Provide the [X, Y] coordinate of the cell's center where the given text is located.  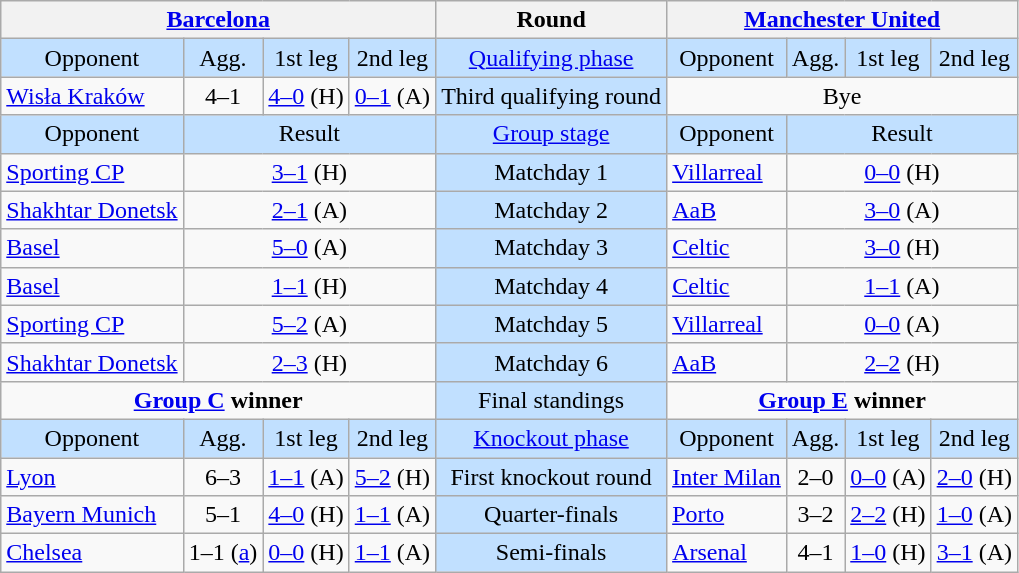
5–2 (A) [309, 324]
3–1 (H) [309, 172]
Chelsea [92, 553]
Group stage [552, 134]
3–0 (A) [902, 210]
1–1 (a) [223, 553]
2–1 (A) [309, 210]
Matchday 2 [552, 210]
Arsenal [727, 553]
Wisła Kraków [92, 96]
Group E winner [842, 400]
Matchday 5 [552, 324]
5–0 (A) [309, 248]
Round [552, 20]
2–0 (H) [974, 477]
Inter Milan [727, 477]
1–1 (H) [309, 286]
Matchday 3 [552, 248]
Knockout phase [552, 438]
Bayern Munich [92, 515]
Final standings [552, 400]
1–0 (H) [888, 553]
Manchester United [842, 20]
Group C winner [218, 400]
Porto [727, 515]
Semi-finals [552, 553]
5–2 (H) [392, 477]
1–0 (A) [974, 515]
5–1 [223, 515]
2–3 (H) [309, 362]
Qualifying phase [552, 58]
Matchday 4 [552, 286]
Bye [842, 96]
3–1 (A) [974, 553]
0–1 (A) [392, 96]
2–0 [815, 477]
Barcelona [218, 20]
Quarter-finals [552, 515]
Lyon [92, 477]
Matchday 1 [552, 172]
3–0 (H) [902, 248]
3–2 [815, 515]
First knockout round [552, 477]
Matchday 6 [552, 362]
6–3 [223, 477]
Third qualifying round [552, 96]
